Find where the given text appears and provide that cell's center as (X, Y) coordinate. 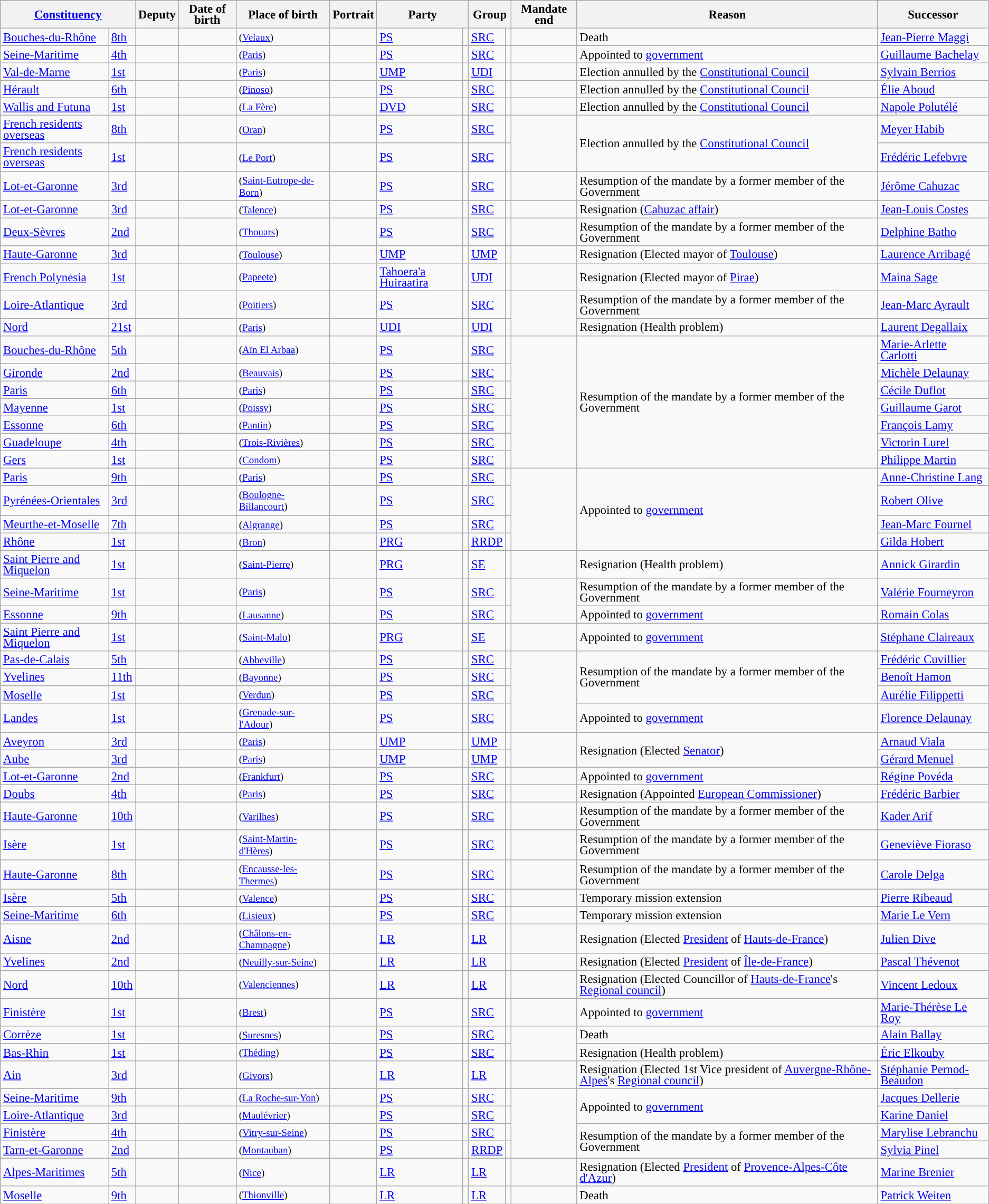
Marine Brenier (933, 1172)
Gers (55, 460)
Aveyron (55, 742)
Gérard Menuel (933, 759)
Mayenne (55, 407)
Rhône (55, 541)
Jean-Marc Ayrault (933, 305)
Valérie Fourneyron (933, 592)
Gironde (55, 372)
7th (122, 524)
Arnaud Viala (933, 742)
(Encausse-les-Thermes) (283, 874)
Laurence Arribagé (933, 254)
Jean-Marc Fournel (933, 524)
Jérôme Cahuzac (933, 186)
(Valence) (283, 898)
(Varilhes) (283, 817)
(Thouars) (283, 232)
Geneviève Fioraso (933, 845)
(Pantin) (283, 425)
(Saint-Pierre) (283, 565)
Stéphane Claireaux (933, 637)
(Saint-Martin-d'Hères) (283, 845)
French Polynesia (55, 278)
Meurthe-et-Moselle (55, 524)
Philippe Martin (933, 460)
Laurent Degallaix (933, 327)
Ain (55, 1075)
Romain Colas (933, 614)
Hérault (55, 90)
Resignation (Elected President of Hauts-de-France) (727, 939)
Marie-Arlette Carlotti (933, 350)
Patrick Weiten (933, 1196)
Tahoera'a Huiraatira (420, 278)
(Beauvais) (283, 372)
Alain Ballay (933, 1035)
Guillaume Garot (933, 407)
(Saint-Eutrope-de-Born) (283, 186)
(Suresnes) (283, 1035)
Place of birth (283, 15)
Michèle Delaunay (933, 372)
Jacques Dellerie (933, 1097)
Guadeloupe (55, 442)
Maina Sage (933, 278)
(Poissy) (283, 407)
(Bron) (283, 541)
Party (423, 15)
Robert Olive (933, 501)
Karine Daniel (933, 1115)
Alpes-Maritimes (55, 1172)
Pierre Ribeaud (933, 898)
(Givors) (283, 1075)
Frédéric Barbier (933, 794)
François Lamy (933, 425)
(Montauban) (283, 1150)
Bas-Rhin (55, 1052)
(Brest) (283, 1012)
Portrait (354, 15)
(Poitiers) (283, 305)
(Aïn El Arbaa) (283, 350)
(Papeete) (283, 278)
(Abbeville) (283, 660)
(Le Port) (283, 157)
Resignation (Elected Senator) (727, 750)
Resignation (Elected mayor of Pirae) (727, 278)
(Lausanne) (283, 614)
Frédéric Cuvillier (933, 660)
Resignation (Appointed European Commissioner) (727, 794)
Pyrénées-Orientales (55, 501)
Marylise Lebranchu (933, 1132)
Marie-Thérèse Le Roy (933, 1012)
Frédéric Lefebvre (933, 157)
21st (122, 327)
(Velaux) (283, 37)
(Thionville) (283, 1196)
(Boulogne-Billancourt) (283, 501)
Resignation (Cahuzac affair) (727, 209)
(Vitry-sur-Seine) (283, 1132)
(Grenade-sur-l'Adour) (283, 718)
Date of birth (207, 15)
Delphine Batho (933, 232)
Successor (933, 15)
Florence Delaunay (933, 718)
Sylvain Berrios (933, 72)
Group (490, 15)
Éric Elkouby (933, 1052)
Victorin Lurel (933, 442)
Aube (55, 759)
(Théding) (283, 1052)
(Algrange) (283, 524)
(Châlons-en-Champagne) (283, 939)
(Valenciennes) (283, 985)
(Bayonne) (283, 677)
Cécile Duflot (933, 390)
DVD (420, 107)
(Neuilly-sur-Seine) (283, 962)
Jean-Pierre Maggi (933, 37)
Resignation (Elected President of Île-de-France) (727, 962)
Stéphanie Pernod-Beaudon (933, 1075)
Reason (727, 15)
(Oran) (283, 130)
(Frankfurt) (283, 777)
Julien Dive (933, 939)
Corrèze (55, 1035)
Annick Girardin (933, 565)
Benoît Hamon (933, 677)
Doubs (55, 794)
Constituency (68, 15)
(Lisieux) (283, 915)
Pascal Thévenot (933, 962)
Jean-Louis Costes (933, 209)
Kader Arif (933, 817)
Aisne (55, 939)
(Condom) (283, 460)
(La Roche-sur-Yon) (283, 1097)
Deputy (157, 15)
Aurélie Filippetti (933, 694)
(Nice) (283, 1172)
Anne-Christine Lang (933, 477)
Guillaume Bachelay (933, 55)
Marie Le Vern (933, 915)
Pas-de-Calais (55, 660)
Régine Povéda (933, 777)
11th (122, 677)
Gilda Hobert (933, 541)
Napole Polutélé (933, 107)
Deux-Sèvres (55, 232)
Resignation (Elected 1st Vice president of Auvergne-Rhône-Alpes's Regional council) (727, 1075)
Resignation (Elected President of Provence-Alpes-Côte d'Azur) (727, 1172)
Carole Delga (933, 874)
(Verdun) (283, 694)
(Toulouse) (283, 254)
Meyer Habib (933, 130)
Sylvia Pinel (933, 1150)
Mandate end (544, 15)
Resignation (Elected Councillor of Hauts-de-France's Regional council) (727, 985)
(Pinoso) (283, 90)
Resignation (Elected mayor of Toulouse) (727, 254)
Élie Aboud (933, 90)
Landes (55, 718)
(Maulévrier) (283, 1115)
Wallis and Futuna (55, 107)
Val-de-Marne (55, 72)
(Talence) (283, 209)
Tarn-et-Garonne (55, 1150)
Vincent Ledoux (933, 985)
(Trois-Rivières) (283, 442)
(Saint-Malo) (283, 637)
(La Fère) (283, 107)
